Determine the (x, y) coordinate at the center of the cell enclosing the given text.  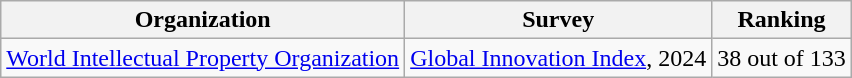
Organization (203, 20)
Survey (558, 20)
38 out of 133 (782, 58)
Ranking (782, 20)
Global Innovation Index, 2024 (558, 58)
World Intellectual Property Organization (203, 58)
